Return the [x, y] coordinate for the center point of the cell that contains the specified text.  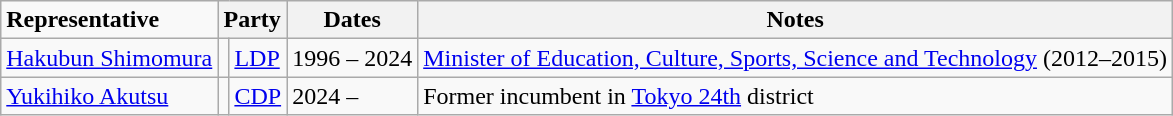
CDP [258, 96]
Notes [796, 20]
Former incumbent in Tokyo 24th district [796, 96]
LDP [258, 58]
Party [252, 20]
Yukihiko Akutsu [110, 96]
1996 – 2024 [352, 58]
Hakubun Shimomura [110, 58]
Dates [352, 20]
2024 – [352, 96]
Representative [110, 20]
Minister of Education, Culture, Sports, Science and Technology (2012–2015) [796, 58]
